For the text-containing cell, return its midpoint in (X, Y) coordinate format. 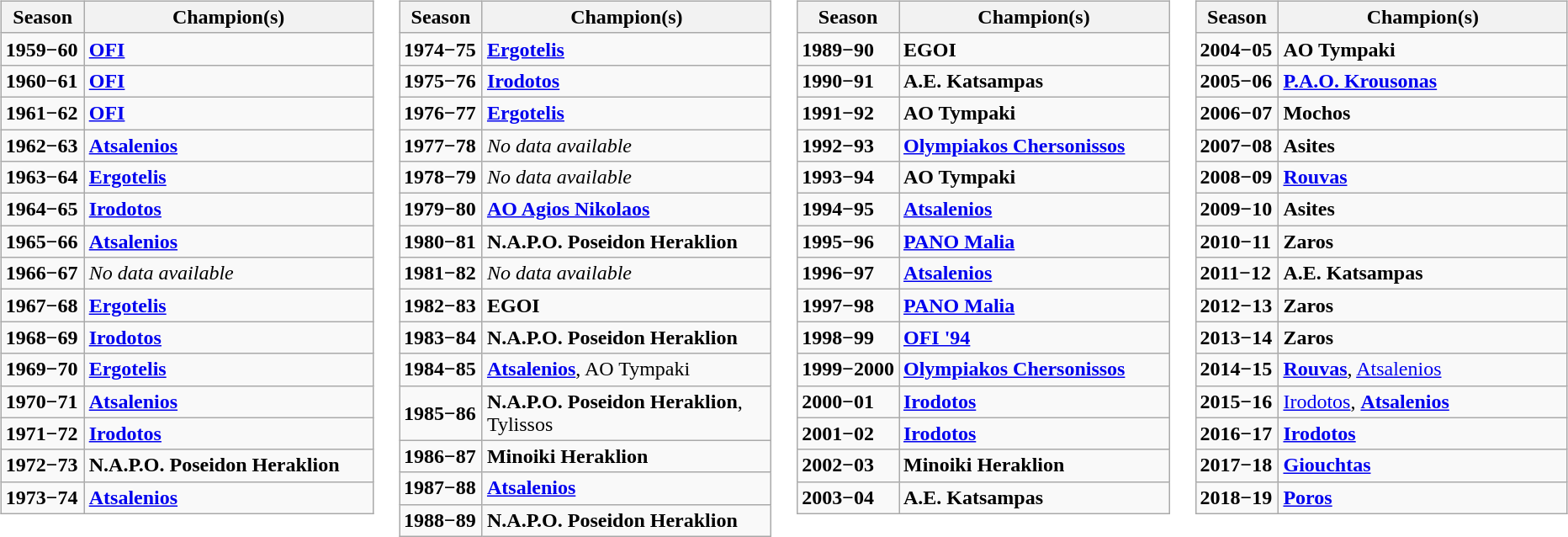
1979−80 (441, 210)
Rouvas, Atsalenios (1423, 370)
1989−90 (848, 49)
1990−91 (848, 81)
2017−18 (1237, 465)
1994−95 (848, 210)
1974−75 (441, 49)
1978−79 (441, 178)
1959−60 (42, 49)
1991−92 (848, 113)
1985−86 (441, 412)
1960−61 (42, 81)
2014−15 (1237, 370)
2004−05 (1237, 49)
1975−76 (441, 81)
1977−78 (441, 146)
1984−85 (441, 370)
2002−03 (848, 465)
2010−11 (1237, 242)
Rouvas (1423, 178)
1981−82 (441, 274)
1987−88 (441, 488)
1993−94 (848, 178)
N.A.P.O. Poseidon Heraklion, Tylissos (626, 412)
2007−08 (1237, 146)
2003−04 (848, 497)
Poros (1423, 497)
1965−66 (42, 242)
1983−84 (441, 338)
1988−89 (441, 520)
1996−97 (848, 274)
2006−07 (1237, 113)
1986−87 (441, 456)
2001−02 (848, 433)
1972−73 (42, 465)
1998−99 (848, 338)
2000−01 (848, 401)
1970−71 (42, 401)
1997−98 (848, 306)
2018−19 (1237, 497)
Atsalenios, AO Tympaki (626, 370)
OFI '94 (1033, 338)
2011−12 (1237, 274)
1961−62 (42, 113)
2016−17 (1237, 433)
Irodotos, Atsalenios (1423, 401)
1969−70 (42, 370)
2013−14 (1237, 338)
1966−67 (42, 274)
2009−10 (1237, 210)
1995−96 (848, 242)
1992−93 (848, 146)
1962−63 (42, 146)
1976−77 (441, 113)
1973−74 (42, 497)
1967−68 (42, 306)
2005−06 (1237, 81)
1980−81 (441, 242)
1982−83 (441, 306)
1971−72 (42, 433)
1968−69 (42, 338)
AO Agios Nikolaos (626, 210)
Mochos (1423, 113)
2015−16 (1237, 401)
1963−64 (42, 178)
P.A.O. Krousonas (1423, 81)
Giouchtas (1423, 465)
2008−09 (1237, 178)
1999−2000 (848, 370)
2012−13 (1237, 306)
1964−65 (42, 210)
